Determine the [X, Y] coordinate at the center of the cell enclosing the given text.  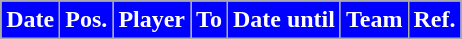
To [210, 20]
Pos. [86, 20]
Date [30, 20]
Team [374, 20]
Date until [284, 20]
Player [152, 20]
Ref. [434, 20]
